Identify which cell holds the provided text, then report its [X, Y] central coordinate. 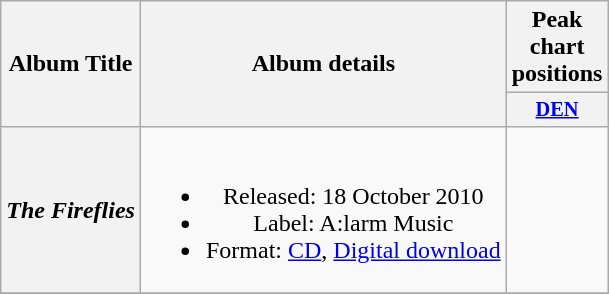
Album Title [71, 64]
DEN [557, 110]
The Fireflies [71, 210]
Album details [323, 64]
Released: 18 October 2010Label: A:larm MusicFormat: CD, Digital download [323, 210]
Peak chart positions [557, 47]
